Extract the [x, y] coordinate from the center of the cell holding the provided text.  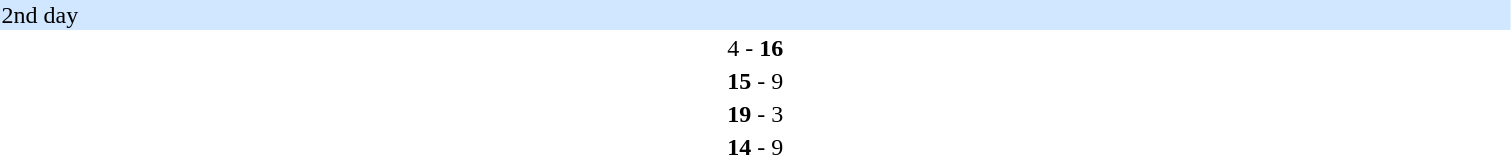
2nd day [756, 15]
4 - 16 [756, 48]
19 - 3 [756, 114]
15 - 9 [756, 81]
